For the text-containing cell, return its midpoint in (X, Y) coordinate format. 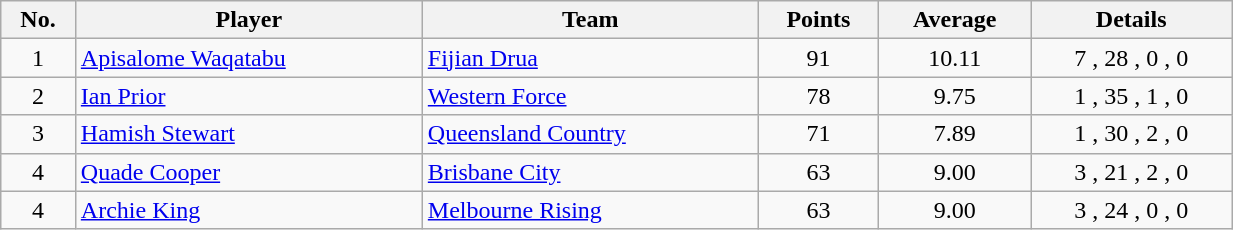
Archie King (248, 210)
Apisalome Waqatabu (248, 58)
1 , 30 , 2 , 0 (1132, 134)
1 , 35 , 1 , 0 (1132, 96)
Points (818, 20)
Team (590, 20)
Western Force (590, 96)
3 (38, 134)
Hamish Stewart (248, 134)
71 (818, 134)
Fijian Drua (590, 58)
No. (38, 20)
Brisbane City (590, 172)
91 (818, 58)
78 (818, 96)
Player (248, 20)
3 , 21 , 2 , 0 (1132, 172)
Ian Prior (248, 96)
1 (38, 58)
10.11 (955, 58)
Details (1132, 20)
3 , 24 , 0 , 0 (1132, 210)
2 (38, 96)
Quade Cooper (248, 172)
7 , 28 , 0 , 0 (1132, 58)
Average (955, 20)
Queensland Country (590, 134)
Melbourne Rising (590, 210)
7.89 (955, 134)
9.75 (955, 96)
